Detect which cell encompasses the target text, then output its [X, Y] center coordinate. 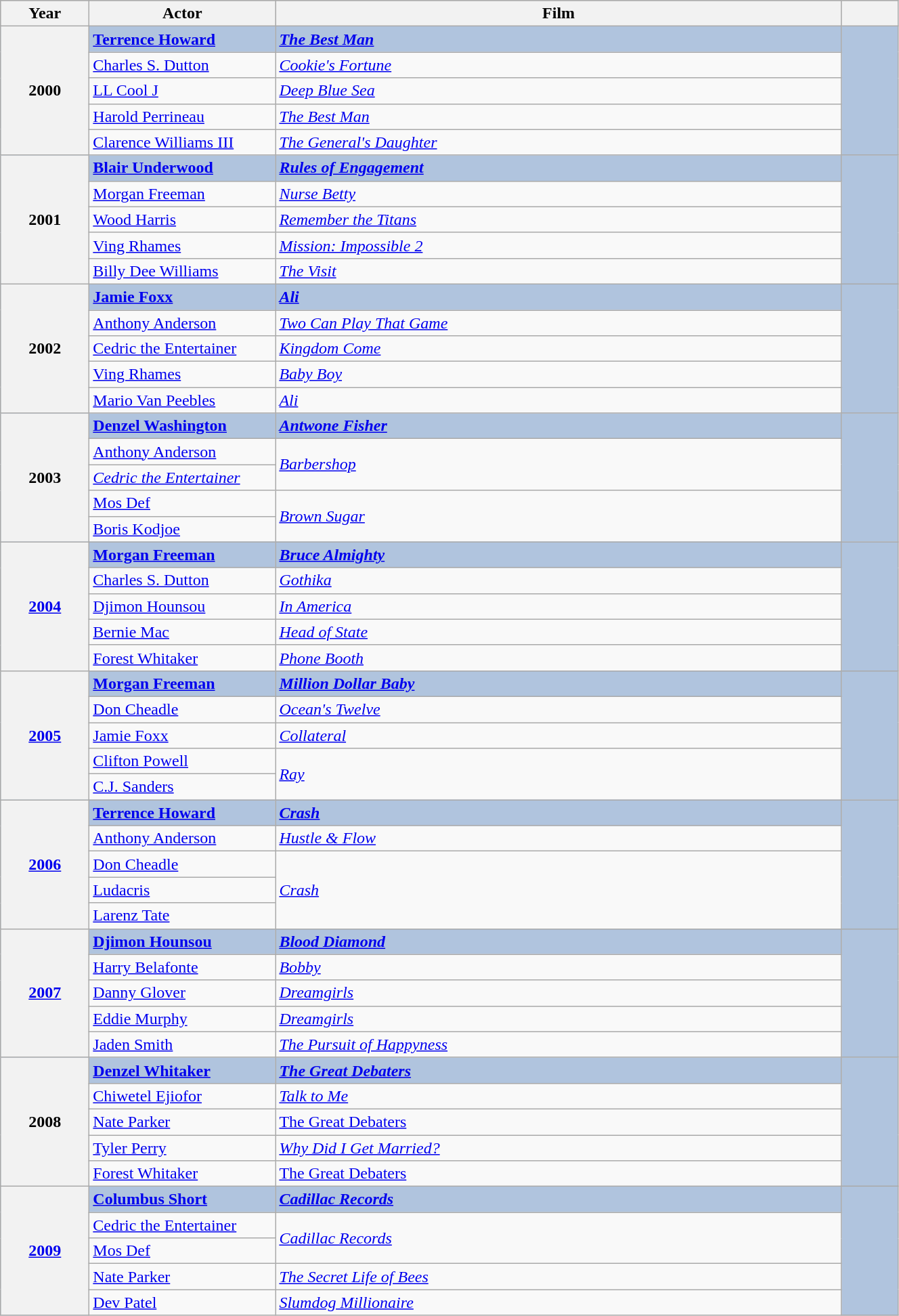
Film [559, 14]
Denzel Whitaker [183, 1070]
The General's Daughter [559, 142]
2002 [45, 348]
2001 [45, 219]
Nurse Betty [559, 194]
Two Can Play That Game [559, 323]
2000 [45, 91]
Tyler Perry [183, 1148]
Kingdom Come [559, 349]
2008 [45, 1122]
Ludacris [183, 890]
Columbus Short [183, 1200]
Larenz Tate [183, 916]
Mario Van Peebles [183, 400]
LL Cool J [183, 91]
The Pursuit of Happyness [559, 1044]
Bruce Almighty [559, 555]
Denzel Washington [183, 426]
2009 [45, 1251]
Dev Patel [183, 1302]
Jaden Smith [183, 1044]
Clarence Williams III [183, 142]
The Secret Life of Bees [559, 1277]
Danny Glover [183, 993]
Talk to Me [559, 1096]
Head of State [559, 632]
Remember the Titans [559, 219]
2004 [45, 606]
Gothika [559, 580]
Baby Boy [559, 375]
Harold Perrineau [183, 116]
Bernie Mac [183, 632]
In America [559, 606]
2003 [45, 477]
2007 [45, 993]
Blair Underwood [183, 168]
Eddie Murphy [183, 1019]
Antwone Fisher [559, 426]
The Visit [559, 271]
Million Dollar Baby [559, 683]
Mission: Impossible 2 [559, 245]
Ray [559, 774]
Blood Diamond [559, 941]
Why Did I Get Married? [559, 1148]
Hustle & Flow [559, 839]
2006 [45, 864]
Clifton Powell [183, 761]
Barbershop [559, 465]
Phone Booth [559, 658]
Boris Kodjoe [183, 529]
C.J. Sanders [183, 787]
Chiwetel Ejiofor [183, 1096]
Bobby [559, 967]
Wood Harris [183, 219]
Collateral [559, 735]
Deep Blue Sea [559, 91]
Actor [183, 14]
Year [45, 14]
Cookie's Fortune [559, 65]
Brown Sugar [559, 516]
Harry Belafonte [183, 967]
Billy Dee Williams [183, 271]
2005 [45, 735]
Ocean's Twelve [559, 709]
Slumdog Millionaire [559, 1302]
Rules of Engagement [559, 168]
